Return (X, Y) of the center of cell containing provided text 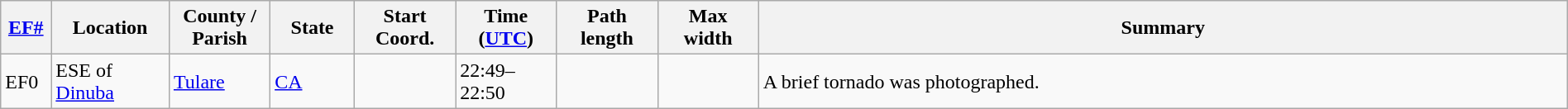
EF# (26, 28)
CA (313, 81)
Location (111, 28)
ESE of Dinuba (111, 81)
Path length (607, 28)
County / Parish (219, 28)
Summary (1163, 28)
22:49–22:50 (506, 81)
Max width (708, 28)
Time (UTC) (506, 28)
Start Coord. (404, 28)
EF0 (26, 81)
A brief tornado was photographed. (1163, 81)
Tulare (219, 81)
State (313, 28)
